Extract the (X, Y) coordinate from the center of the cell holding the provided text.  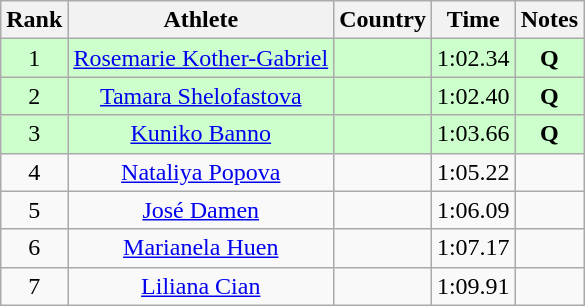
1:06.09 (473, 210)
1 (34, 58)
6 (34, 248)
1:03.66 (473, 134)
1:05.22 (473, 172)
1:02.40 (473, 96)
4 (34, 172)
Athlete (201, 20)
2 (34, 96)
Liliana Cian (201, 286)
Rank (34, 20)
7 (34, 286)
Notes (549, 20)
Tamara Shelofastova (201, 96)
Kuniko Banno (201, 134)
Marianela Huen (201, 248)
José Damen (201, 210)
3 (34, 134)
1:07.17 (473, 248)
5 (34, 210)
Time (473, 20)
1:02.34 (473, 58)
Rosemarie Kother-Gabriel (201, 58)
Country (383, 20)
Nataliya Popova (201, 172)
1:09.91 (473, 286)
